Pinpoint the cell where the given text exists, returning its (X, Y) midpoint coordinate. 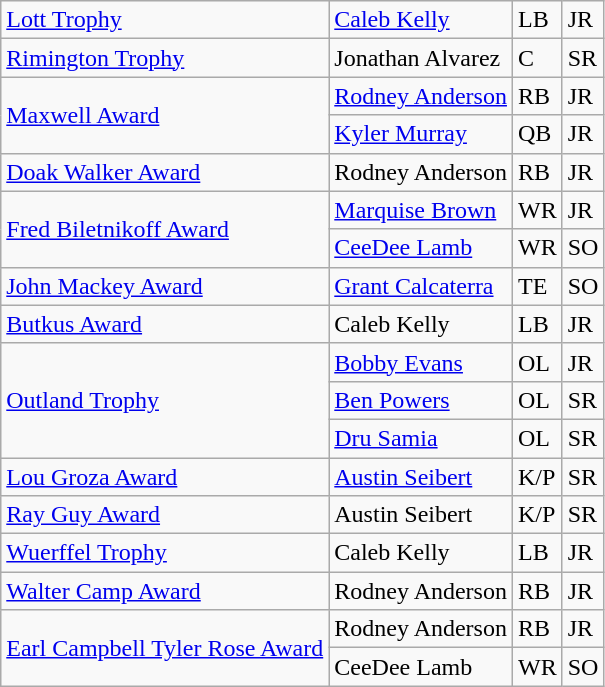
Maxwell Award (165, 115)
Grant Calcaterra (421, 286)
Fred Biletnikoff Award (165, 229)
Earl Campbell Tyler Rose Award (165, 648)
Lott Trophy (165, 20)
Wuerffel Trophy (165, 553)
John Mackey Award (165, 286)
QB (537, 134)
Ray Guy Award (165, 515)
Marquise Brown (421, 210)
Butkus Award (165, 324)
Jonathan Alvarez (421, 58)
Lou Groza Award (165, 477)
Bobby Evans (421, 362)
Dru Samia (421, 438)
C (537, 58)
Kyler Murray (421, 134)
Walter Camp Award (165, 591)
Rimington Trophy (165, 58)
Ben Powers (421, 400)
Outland Trophy (165, 400)
Doak Walker Award (165, 172)
TE (537, 286)
